Find where the given text appears and provide that cell's center as [X, Y] coordinate. 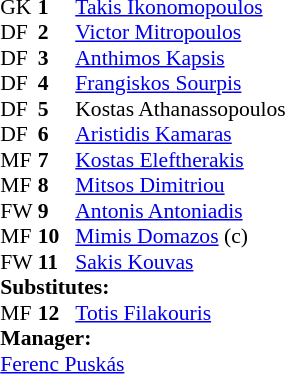
5 [57, 109]
Sakis Kouvas [180, 262]
Kostas Eleftherakis [180, 160]
Mimis Domazos (c) [180, 237]
Aristidis Kamaras [180, 135]
Totis Filakouris [180, 313]
7 [57, 160]
4 [57, 83]
Antonis Antoniadis [180, 211]
8 [57, 185]
11 [57, 262]
3 [57, 58]
Substitutes: [142, 287]
Victor Mitropoulos [180, 33]
Manager: [142, 339]
Mitsos Dimitriou [180, 185]
9 [57, 211]
6 [57, 135]
12 [57, 313]
Anthimos Kapsis [180, 58]
Frangiskos Sourpis [180, 83]
10 [57, 237]
2 [57, 33]
Kostas Athanassopoulos [180, 109]
